Provide the [X, Y] coordinate of the cell's center where the given text is located.  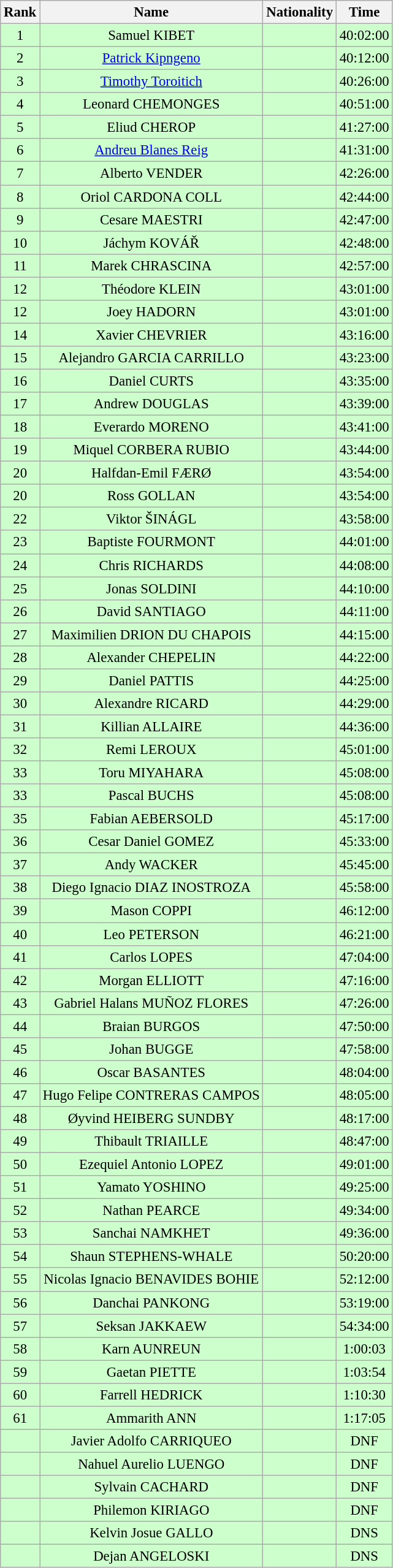
16 [20, 381]
48 [20, 1118]
Braian BURGOS [151, 1026]
11 [20, 265]
Andreu Blanes Reig [151, 150]
Nahuel Aurelio LUENGO [151, 1464]
8 [20, 197]
48:47:00 [364, 1141]
Sanchai NAMKHET [151, 1233]
23 [20, 542]
Halfdan-Emil FÆRØ [151, 473]
61 [20, 1418]
50:20:00 [364, 1257]
1:17:05 [364, 1418]
40:02:00 [364, 36]
Samuel KIBET [151, 36]
48:04:00 [364, 1072]
18 [20, 427]
Dejan ANGELOSKI [151, 1556]
59 [20, 1372]
2 [20, 58]
42:48:00 [364, 243]
43 [20, 1003]
43:23:00 [364, 358]
43:44:00 [364, 450]
60 [20, 1395]
54:34:00 [364, 1326]
Xavier CHEVRIER [151, 335]
41:31:00 [364, 150]
Théodore KLEIN [151, 289]
Name [151, 12]
41 [20, 957]
44 [20, 1026]
35 [20, 819]
46 [20, 1072]
Nationality [299, 12]
Ezequiel Antonio LOPEZ [151, 1165]
29 [20, 680]
37 [20, 865]
Everardo MORENO [151, 427]
53:19:00 [364, 1303]
42:26:00 [364, 173]
Johan BUGGE [151, 1049]
9 [20, 219]
Killian ALLAIRE [151, 726]
44:25:00 [364, 680]
43:16:00 [364, 335]
42 [20, 980]
Danchai PANKONG [151, 1303]
Hugo Felipe CONTRERAS CAMPOS [151, 1095]
Alexandre RICARD [151, 704]
Ammarith ANN [151, 1418]
Carlos LOPES [151, 957]
David SANTIAGO [151, 611]
14 [20, 335]
30 [20, 704]
52 [20, 1211]
40:12:00 [364, 58]
7 [20, 173]
45 [20, 1049]
Cesar Daniel GOMEZ [151, 842]
Fabian AEBERSOLD [151, 819]
Thibault TRIAILLE [151, 1141]
Jáchym KOVÁŘ [151, 243]
Miquel CORBERA RUBIO [151, 450]
52:12:00 [364, 1280]
44:15:00 [364, 634]
40 [20, 934]
43:39:00 [364, 404]
47:04:00 [364, 957]
32 [20, 750]
Rank [20, 12]
41:27:00 [364, 127]
Viktor ŠINÁGL [151, 519]
Yamato YOSHINO [151, 1187]
42:47:00 [364, 219]
53 [20, 1233]
Leonard CHEMONGES [151, 104]
45:58:00 [364, 888]
39 [20, 911]
42:57:00 [364, 265]
57 [20, 1326]
Chris RICHARDS [151, 565]
Morgan ELLIOTT [151, 980]
1:00:03 [364, 1349]
Gaetan PIETTE [151, 1372]
49:25:00 [364, 1187]
49:01:00 [364, 1165]
Maximilien DRION DU CHAPOIS [151, 634]
48:17:00 [364, 1118]
47 [20, 1095]
Daniel PATTIS [151, 680]
44:08:00 [364, 565]
5 [20, 127]
Alejandro GARCIA CARRILLO [151, 358]
Nathan PEARCE [151, 1211]
56 [20, 1303]
43:58:00 [364, 519]
Oriol CARDONA COLL [151, 197]
Pascal BUCHS [151, 796]
Cesare MAESTRI [151, 219]
43:35:00 [364, 381]
50 [20, 1165]
Seksan JAKKAEW [151, 1326]
47:58:00 [364, 1049]
Diego Ignacio DIAZ INOSTROZA [151, 888]
Timothy Toroitich [151, 82]
55 [20, 1280]
36 [20, 842]
47:50:00 [364, 1026]
42:44:00 [364, 197]
25 [20, 588]
4 [20, 104]
Shaun STEPHENS-WHALE [151, 1257]
Oscar BASANTES [151, 1072]
44:10:00 [364, 588]
Farrell HEDRICK [151, 1395]
Remi LEROUX [151, 750]
Mason COPPI [151, 911]
44:01:00 [364, 542]
Kelvin Josue GALLO [151, 1533]
Andy WACKER [151, 865]
45:45:00 [364, 865]
Karn AUNREUN [151, 1349]
6 [20, 150]
45:17:00 [364, 819]
Time [364, 12]
Patrick Kipngeno [151, 58]
24 [20, 565]
40:51:00 [364, 104]
Leo PETERSON [151, 934]
31 [20, 726]
Marek CHRASCINA [151, 265]
Eliud CHEROP [151, 127]
44:29:00 [364, 704]
Øyvind HEIBERG SUNDBY [151, 1118]
Javier Adolfo CARRIQUEO [151, 1441]
46:21:00 [364, 934]
58 [20, 1349]
44:36:00 [364, 726]
1:10:30 [364, 1395]
19 [20, 450]
22 [20, 519]
49 [20, 1141]
45:33:00 [364, 842]
44:22:00 [364, 658]
3 [20, 82]
Alexander CHEPELIN [151, 658]
51 [20, 1187]
10 [20, 243]
26 [20, 611]
47:26:00 [364, 1003]
1 [20, 36]
54 [20, 1257]
38 [20, 888]
28 [20, 658]
1:03:54 [364, 1372]
Nicolas Ignacio BENAVIDES BOHIE [151, 1280]
17 [20, 404]
Alberto VENDER [151, 173]
49:36:00 [364, 1233]
47:16:00 [364, 980]
Ross GOLLAN [151, 496]
27 [20, 634]
40:26:00 [364, 82]
43:41:00 [364, 427]
48:05:00 [364, 1095]
Baptiste FOURMONT [151, 542]
Daniel CURTS [151, 381]
44:11:00 [364, 611]
49:34:00 [364, 1211]
Sylvain CACHARD [151, 1487]
Toru MIYAHARA [151, 773]
Joey HADORN [151, 312]
46:12:00 [364, 911]
Gabriel Halans MUÑOZ FLORES [151, 1003]
15 [20, 358]
Jonas SOLDINI [151, 588]
Andrew DOUGLAS [151, 404]
45:01:00 [364, 750]
Philemon KIRIAGO [151, 1510]
